Extract the (x, y) coordinate from the center of the cell holding the provided text.  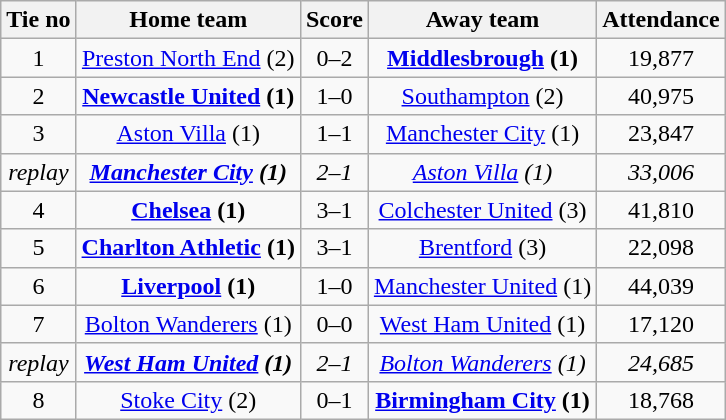
Liverpool (1) (188, 286)
7 (38, 324)
Southampton (2) (482, 96)
Birmingham City (1) (482, 400)
Stoke City (2) (188, 400)
Manchester United (1) (482, 286)
Chelsea (1) (188, 210)
0–2 (334, 58)
5 (38, 248)
Newcastle United (1) (188, 96)
41,810 (661, 210)
23,847 (661, 134)
40,975 (661, 96)
22,098 (661, 248)
33,006 (661, 172)
4 (38, 210)
Brentford (3) (482, 248)
0–0 (334, 324)
Score (334, 20)
44,039 (661, 286)
Middlesbrough (1) (482, 58)
1 (38, 58)
8 (38, 400)
Away team (482, 20)
18,768 (661, 400)
1–1 (334, 134)
19,877 (661, 58)
0–1 (334, 400)
24,685 (661, 362)
17,120 (661, 324)
3 (38, 134)
Colchester United (3) (482, 210)
6 (38, 286)
Home team (188, 20)
Tie no (38, 20)
2 (38, 96)
Charlton Athletic (1) (188, 248)
Attendance (661, 20)
Preston North End (2) (188, 58)
